Capture the cell that displays the provided text and extract its (X, Y) central coordinate. 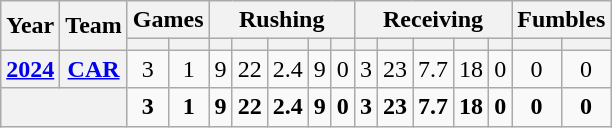
2024 (30, 69)
Fumbles (562, 20)
Rushing (282, 20)
Team (94, 26)
Receiving (432, 20)
CAR (94, 69)
Year (30, 26)
Games (168, 20)
